From the cell containing the given text, extract its center point as (x, y) coordinate. 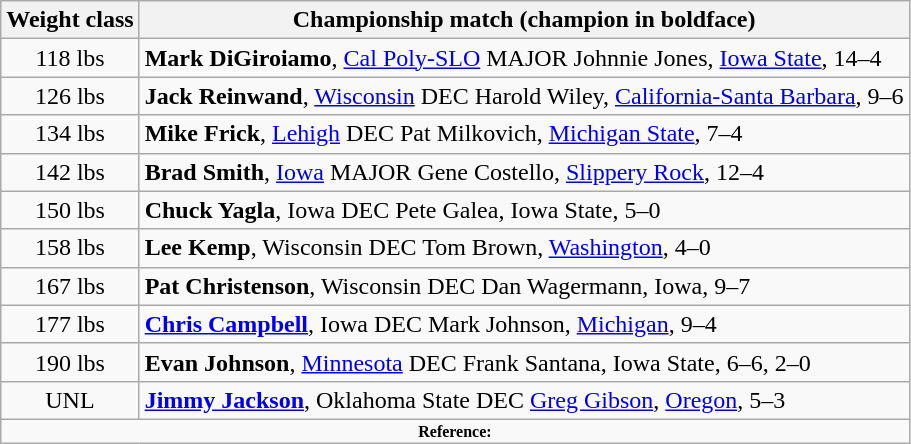
118 lbs (70, 58)
134 lbs (70, 134)
Chris Campbell, Iowa DEC Mark Johnson, Michigan, 9–4 (524, 324)
Weight class (70, 20)
Evan Johnson, Minnesota DEC Frank Santana, Iowa State, 6–6, 2–0 (524, 362)
142 lbs (70, 172)
Mike Frick, Lehigh DEC Pat Milkovich, Michigan State, 7–4 (524, 134)
Mark DiGiroiamo, Cal Poly-SLO MAJOR Johnnie Jones, Iowa State, 14–4 (524, 58)
Chuck Yagla, Iowa DEC Pete Galea, Iowa State, 5–0 (524, 210)
Pat Christenson, Wisconsin DEC Dan Wagermann, Iowa, 9–7 (524, 286)
190 lbs (70, 362)
167 lbs (70, 286)
Championship match (champion in boldface) (524, 20)
Jack Reinwand, Wisconsin DEC Harold Wiley, California-Santa Barbara, 9–6 (524, 96)
Brad Smith, Iowa MAJOR Gene Costello, Slippery Rock, 12–4 (524, 172)
Reference: (455, 431)
UNL (70, 400)
158 lbs (70, 248)
177 lbs (70, 324)
150 lbs (70, 210)
Jimmy Jackson, Oklahoma State DEC Greg Gibson, Oregon, 5–3 (524, 400)
126 lbs (70, 96)
Lee Kemp, Wisconsin DEC Tom Brown, Washington, 4–0 (524, 248)
